For the text-containing cell, return its midpoint in [x, y] coordinate format. 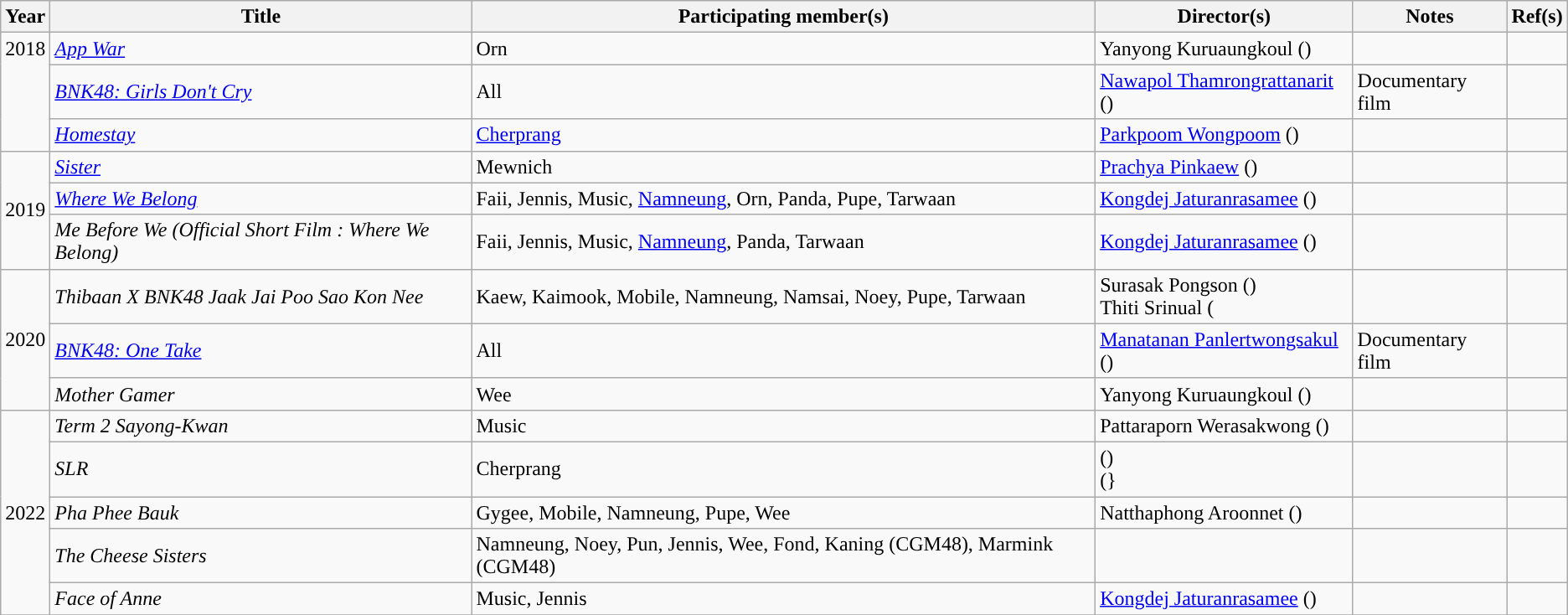
Year [25, 17]
Pattaraporn Werasakwong () [1225, 426]
Parkpoom Wongpoom () [1225, 135]
Pha Phee Bauk [261, 512]
Me Before We (Official Short Film : Where We Belong) [261, 241]
Ref(s) [1537, 17]
Thibaan X BNK48 Jaak Jai Poo Sao Kon Nee [261, 297]
Sister [261, 167]
Prachya Pinkaew () [1225, 167]
Face of Anne [261, 599]
2019 [25, 209]
Gygee, Mobile, Namneung, Pupe, Wee [784, 512]
BNK48: Girls Don't Cry [261, 92]
Homestay [261, 135]
App War [261, 49]
The Cheese Sisters [261, 556]
Director(s) [1225, 17]
Term 2 Sayong-Kwan [261, 426]
Where We Belong [261, 199]
2020 [25, 339]
() (} [1225, 469]
Manatanan Panlertwongsakul () [1225, 350]
Faii, Jennis, Music, Namneung, Orn, Panda, Pupe, Tarwaan [784, 199]
Participating member(s) [784, 17]
Title [261, 17]
Mewnich [784, 167]
2022 [25, 512]
Natthaphong Aroonnet () [1225, 512]
Surasak Pongson () Thiti Srinual ( [1225, 297]
Namneung, Noey, Pun, Jennis, Wee, Fond, Kaning (CGM48), Marmink (CGM48) [784, 556]
Nawapol Thamrongrattanarit () [1225, 92]
Orn [784, 49]
Kaew, Kaimook, Mobile, Namneung, Namsai, Noey, Pupe, Tarwaan [784, 297]
Notes [1430, 17]
Music [784, 426]
Music, Jennis [784, 599]
Faii, Jennis, Music, Namneung, Panda, Tarwaan [784, 241]
Wee [784, 394]
BNK48: One Take [261, 350]
Mother Gamer [261, 394]
2018 [25, 92]
SLR [261, 469]
